From the cell containing the given text, extract its center point as (x, y) coordinate. 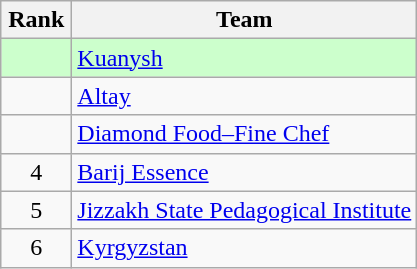
6 (36, 248)
Diamond Food–Fine Chef (244, 134)
Altay (244, 96)
Barij Essence (244, 172)
Team (244, 20)
Kyrgyzstan (244, 248)
4 (36, 172)
Jizzakh State Pedagogical Institute (244, 210)
5 (36, 210)
Rank (36, 20)
Kuanysh (244, 58)
